Capture the cell that displays the provided text and extract its (x, y) central coordinate. 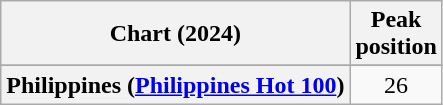
26 (396, 85)
Chart (2024) (176, 34)
Philippines (Philippines Hot 100) (176, 85)
Peakposition (396, 34)
